Locate the cell with the specified text and output its (x, y) center coordinate. 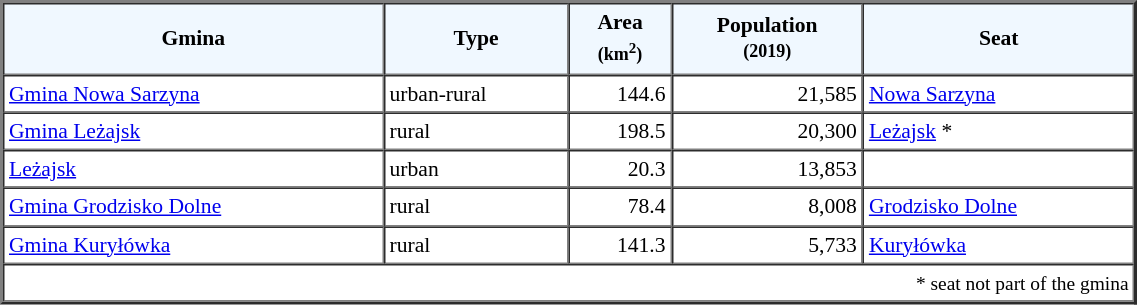
Leżajsk * (999, 131)
urban-rural (476, 93)
Gmina Grodzisko Dolne (194, 207)
21,585 (768, 93)
Kuryłówka (999, 245)
Population(2019) (768, 38)
Gmina Leżajsk (194, 131)
Area(km2) (620, 38)
5,733 (768, 245)
Type (476, 38)
198.5 (620, 131)
144.6 (620, 93)
78.4 (620, 207)
Seat (999, 38)
Leżajsk (194, 169)
8,008 (768, 207)
141.3 (620, 245)
Gmina Kuryłówka (194, 245)
Nowa Sarzyna (999, 93)
urban (476, 169)
Grodzisko Dolne (999, 207)
20,300 (768, 131)
Gmina (194, 38)
13,853 (768, 169)
* seat not part of the gmina (569, 283)
Gmina Nowa Sarzyna (194, 93)
20.3 (620, 169)
